Find where the given text appears and provide that cell's center as (X, Y) coordinate. 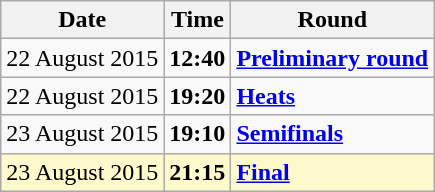
12:40 (198, 58)
Semifinals (332, 134)
Time (198, 20)
Heats (332, 96)
19:20 (198, 96)
Round (332, 20)
21:15 (198, 172)
Date (82, 20)
19:10 (198, 134)
Preliminary round (332, 58)
Final (332, 172)
